From the cell containing the given text, extract its center point as (x, y) coordinate. 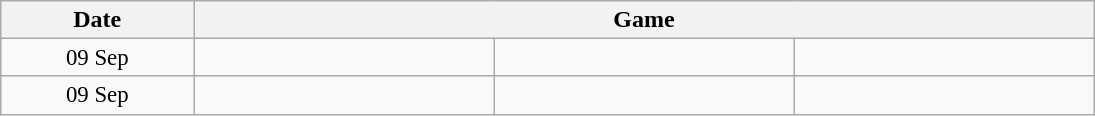
Game (644, 20)
Date (98, 20)
